Identify which cell holds the provided text, then report its [X, Y] central coordinate. 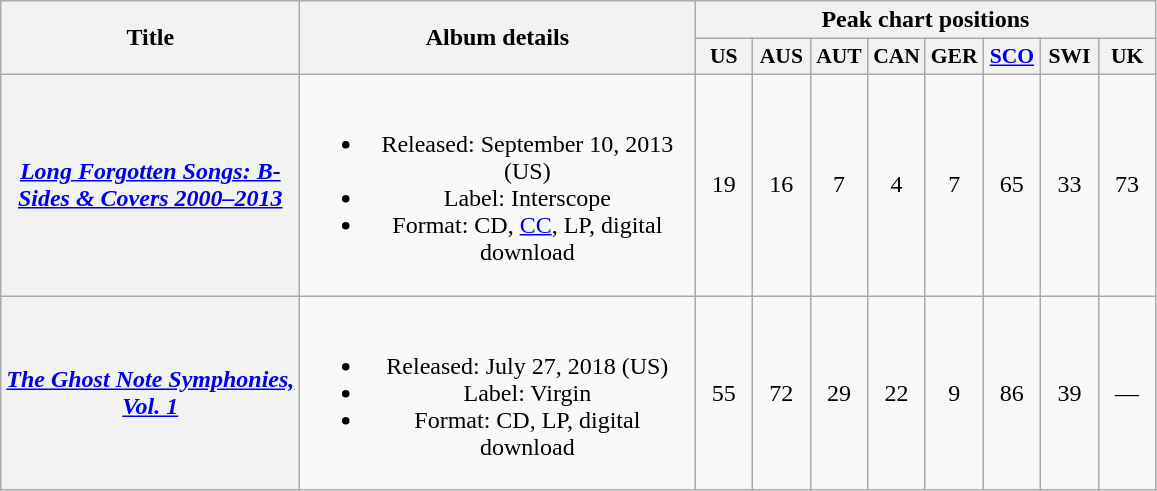
Released: September 10, 2013 (US)Label: InterscopeFormat: CD, CC, LP, digital download [498, 184]
Released: July 27, 2018 (US)Label: VirginFormat: CD, LP, digital download [498, 393]
AUT [839, 57]
4 [897, 184]
29 [839, 393]
73 [1127, 184]
33 [1070, 184]
AUS [782, 57]
9 [954, 393]
22 [897, 393]
SCO [1012, 57]
— [1127, 393]
39 [1070, 393]
GER [954, 57]
Title [150, 38]
Long Forgotten Songs: B-Sides & Covers 2000–2013 [150, 184]
16 [782, 184]
CAN [897, 57]
SWI [1070, 57]
UK [1127, 57]
65 [1012, 184]
The Ghost Note Symphonies, Vol. 1 [150, 393]
55 [724, 393]
US [724, 57]
Peak chart positions [926, 20]
72 [782, 393]
86 [1012, 393]
19 [724, 184]
Album details [498, 38]
